Scan for the cell matching the given text and deliver its (x, y) coordinate at center. 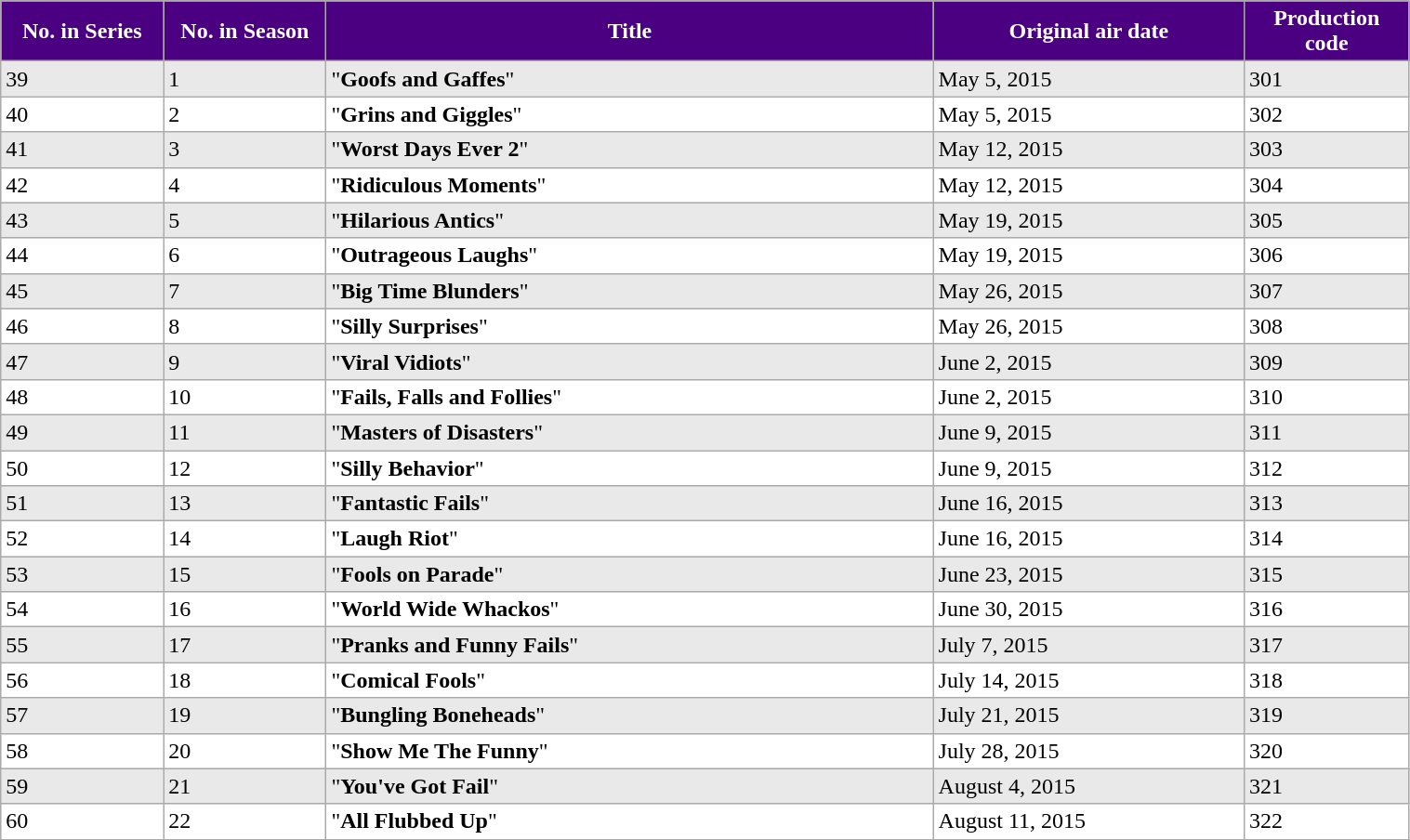
"Grins and Giggles" (630, 114)
10 (245, 397)
302 (1326, 114)
"Viral Vidiots" (630, 361)
"Outrageous Laughs" (630, 256)
8 (245, 326)
46 (82, 326)
"All Flubbed Up" (630, 821)
45 (82, 291)
July 28, 2015 (1088, 751)
14 (245, 539)
Title (630, 32)
"Laugh Riot" (630, 539)
304 (1326, 185)
22 (245, 821)
13 (245, 504)
56 (82, 680)
53 (82, 574)
317 (1326, 645)
3 (245, 150)
21 (245, 786)
"Silly Behavior" (630, 467)
7 (245, 291)
"Silly Surprises" (630, 326)
314 (1326, 539)
309 (1326, 361)
55 (82, 645)
60 (82, 821)
No. in Series (82, 32)
"Goofs and Gaffes" (630, 79)
Production code (1326, 32)
321 (1326, 786)
49 (82, 432)
318 (1326, 680)
41 (82, 150)
310 (1326, 397)
July 21, 2015 (1088, 715)
308 (1326, 326)
"Show Me The Funny" (630, 751)
303 (1326, 150)
307 (1326, 291)
4 (245, 185)
June 23, 2015 (1088, 574)
313 (1326, 504)
2 (245, 114)
50 (82, 467)
54 (82, 610)
301 (1326, 79)
July 14, 2015 (1088, 680)
58 (82, 751)
39 (82, 79)
"World Wide Whackos" (630, 610)
"Fantastic Fails" (630, 504)
July 7, 2015 (1088, 645)
16 (245, 610)
319 (1326, 715)
"Hilarious Antics" (630, 220)
44 (82, 256)
11 (245, 432)
"Worst Days Ever 2" (630, 150)
320 (1326, 751)
"Comical Fools" (630, 680)
No. in Season (245, 32)
6 (245, 256)
20 (245, 751)
"Fools on Parade" (630, 574)
51 (82, 504)
311 (1326, 432)
57 (82, 715)
316 (1326, 610)
306 (1326, 256)
June 30, 2015 (1088, 610)
9 (245, 361)
305 (1326, 220)
"You've Got Fail" (630, 786)
"Masters of Disasters" (630, 432)
59 (82, 786)
48 (82, 397)
42 (82, 185)
5 (245, 220)
315 (1326, 574)
12 (245, 467)
47 (82, 361)
"Ridiculous Moments" (630, 185)
18 (245, 680)
"Big Time Blunders" (630, 291)
322 (1326, 821)
"Bungling Boneheads" (630, 715)
"Pranks and Funny Fails" (630, 645)
1 (245, 79)
15 (245, 574)
"Fails, Falls and Follies" (630, 397)
Original air date (1088, 32)
52 (82, 539)
43 (82, 220)
40 (82, 114)
312 (1326, 467)
August 11, 2015 (1088, 821)
August 4, 2015 (1088, 786)
17 (245, 645)
19 (245, 715)
